Locate the cell with the specified text and output its (X, Y) center coordinate. 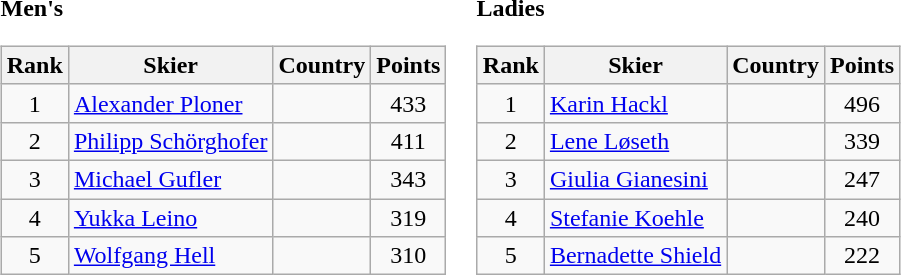
433 (408, 103)
411 (408, 141)
310 (408, 256)
Lene Løseth (635, 141)
496 (862, 103)
343 (408, 179)
Michael Gufler (170, 179)
Philipp Schörghofer (170, 141)
222 (862, 256)
Bernadette Shield (635, 256)
247 (862, 179)
319 (408, 217)
Stefanie Koehle (635, 217)
Wolfgang Hell (170, 256)
Giulia Gianesini (635, 179)
240 (862, 217)
Yukka Leino (170, 217)
Karin Hackl (635, 103)
Alexander Ploner (170, 103)
339 (862, 141)
